Determine the (X, Y) coordinate at the center of the cell enclosing the given text.  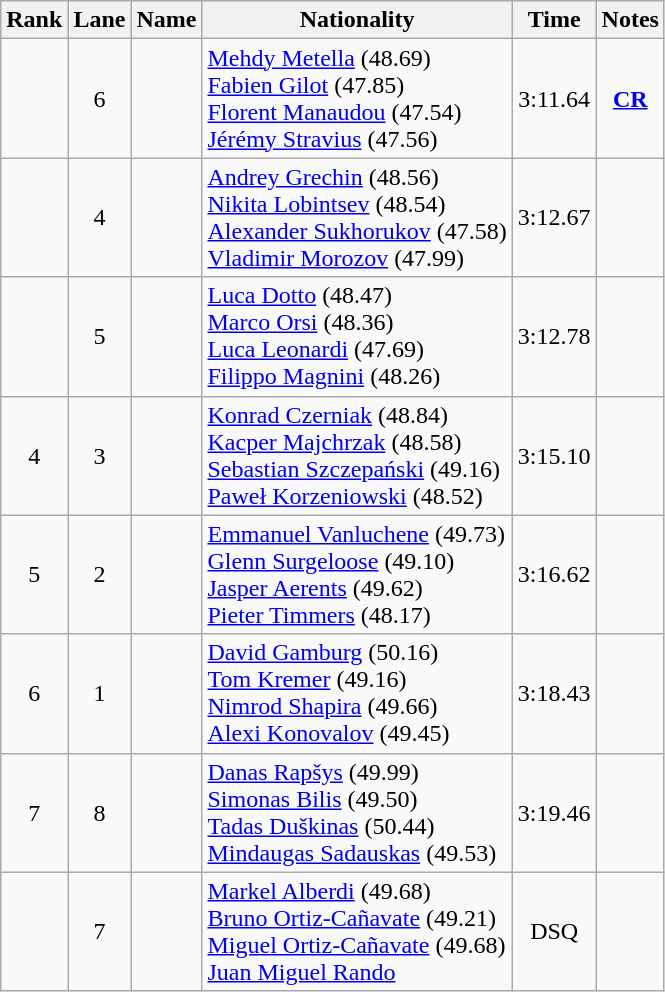
Markel Alberdi (49.68)Bruno Ortiz-Cañavate (49.21)Miguel Ortiz-Cañavate (49.68)Juan Miguel Rando (357, 932)
1 (100, 694)
Name (166, 20)
3:11.64 (554, 98)
Lane (100, 20)
Konrad Czerniak (48.84)Kacper Majchrzak (48.58)Sebastian Szczepański (49.16)Paweł Korzeniowski (48.52) (357, 456)
DSQ (554, 932)
CR (630, 98)
8 (100, 812)
3:16.62 (554, 574)
Rank (34, 20)
3:18.43 (554, 694)
Nationality (357, 20)
2 (100, 574)
Notes (630, 20)
3:19.46 (554, 812)
Mehdy Metella (48.69)Fabien Gilot (47.85)Florent Manaudou (47.54)Jérémy Stravius (47.56) (357, 98)
Luca Dotto (48.47)Marco Orsi (48.36)Luca Leonardi (47.69)Filippo Magnini (48.26) (357, 336)
3 (100, 456)
3:12.67 (554, 218)
David Gamburg (50.16)Tom Kremer (49.16)Nimrod Shapira (49.66)Alexi Konovalov (49.45) (357, 694)
Emmanuel Vanluchene (49.73)Glenn Surgeloose (49.10)Jasper Aerents (49.62)Pieter Timmers (48.17) (357, 574)
Danas Rapšys (49.99)Simonas Bilis (49.50)Tadas Duškinas (50.44)Mindaugas Sadauskas (49.53) (357, 812)
Andrey Grechin (48.56)Nikita Lobintsev (48.54)Alexander Sukhorukov (47.58)Vladimir Morozov (47.99) (357, 218)
Time (554, 20)
3:12.78 (554, 336)
3:15.10 (554, 456)
